Search for the cell housing the specified text and yield its (X, Y) center coordinate. 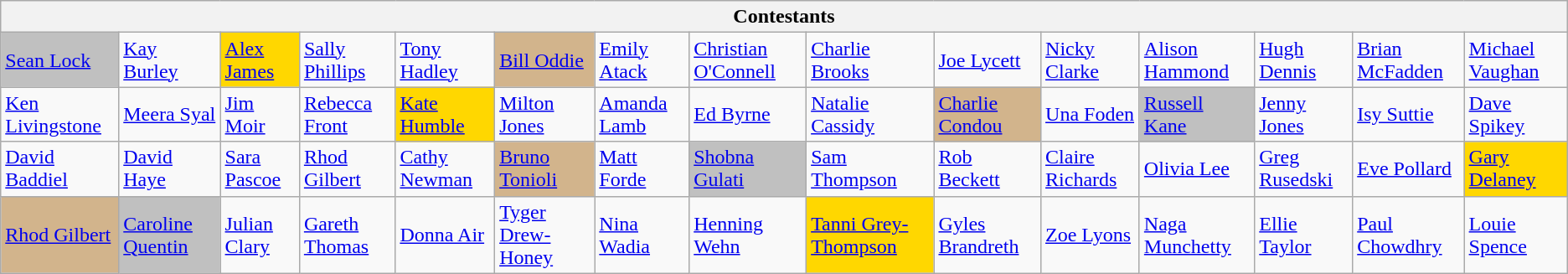
Ken Livingstone (60, 114)
Rob Beckett (988, 169)
Eve Pollard (1409, 169)
Michael Vaughan (1516, 60)
Tyger Drew-Honey (544, 235)
Olivia Lee (1196, 169)
Charlie Brooks (870, 60)
Dave Spikey (1516, 114)
Kate Humble (446, 114)
Contestants (784, 17)
Hugh Dennis (1303, 60)
Rebecca Front (347, 114)
Milton Jones (544, 114)
Jim Moir (260, 114)
Greg Rusedski (1303, 169)
Bruno Tonioli (544, 169)
Sean Lock (60, 60)
Claire Richards (1091, 169)
Sally Phillips (347, 60)
Naga Munchetty (1196, 235)
Gyles Brandreth (988, 235)
Tanni Grey-Thompson (870, 235)
Cathy Newman (446, 169)
Emily Atack (642, 60)
Caroline Quentin (169, 235)
Sam Thompson (870, 169)
Charlie Condou (988, 114)
Una Foden (1091, 114)
Amanda Lamb (642, 114)
David Baddiel (60, 169)
David Haye (169, 169)
Henning Wehn (748, 235)
Paul Chowdhry (1409, 235)
Nicky Clarke (1091, 60)
Matt Forde (642, 169)
Alex James (260, 60)
Jenny Jones (1303, 114)
Joe Lycett (988, 60)
Nina Wadia (642, 235)
Julian Clary (260, 235)
Sara Pascoe (260, 169)
Louie Spence (1516, 235)
Tony Hadley (446, 60)
Bill Oddie (544, 60)
Natalie Cassidy (870, 114)
Isy Suttie (1409, 114)
Shobna Gulati (748, 169)
Ellie Taylor (1303, 235)
Alison Hammond (1196, 60)
Ed Byrne (748, 114)
Christian O'Connell (748, 60)
Russell Kane (1196, 114)
Gareth Thomas (347, 235)
Gary Delaney (1516, 169)
Kay Burley (169, 60)
Meera Syal (169, 114)
Donna Air (446, 235)
Brian McFadden (1409, 60)
Zoe Lyons (1091, 235)
